Return the [X, Y] coordinate for the center point of the cell that contains the specified text.  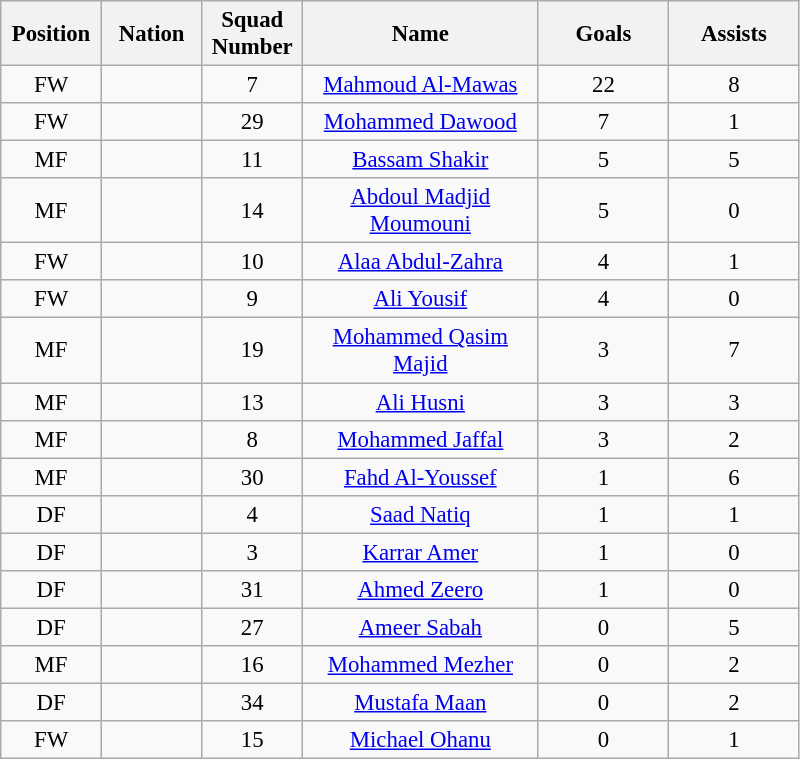
19 [252, 350]
Squad Number [252, 34]
13 [252, 402]
Mahmoud Al-Mawas [421, 85]
Karrar Amer [421, 552]
Mohammed Qasim Majid [421, 350]
Ali Husni [421, 402]
Ali Yousif [421, 299]
30 [252, 477]
Abdoul Madjid Moumouni [421, 210]
Ameer Sabah [421, 627]
22 [604, 85]
Mustafa Maan [421, 702]
27 [252, 627]
Goals [604, 34]
31 [252, 590]
16 [252, 665]
Mohammed Dawood [421, 122]
Assists [734, 34]
Alaa Abdul-Zahra [421, 262]
Mohammed Jaffal [421, 439]
Name [421, 34]
Ahmed Zeero [421, 590]
Fahd Al-Youssef [421, 477]
Michael Ohanu [421, 740]
15 [252, 740]
Mohammed Mezher [421, 665]
Position [52, 34]
Saad Natiq [421, 514]
9 [252, 299]
29 [252, 122]
10 [252, 262]
Nation [152, 34]
34 [252, 702]
11 [252, 160]
Bassam Shakir [421, 160]
6 [734, 477]
14 [252, 210]
